Determine the (x, y) coordinate at the center of the cell enclosing the given text.  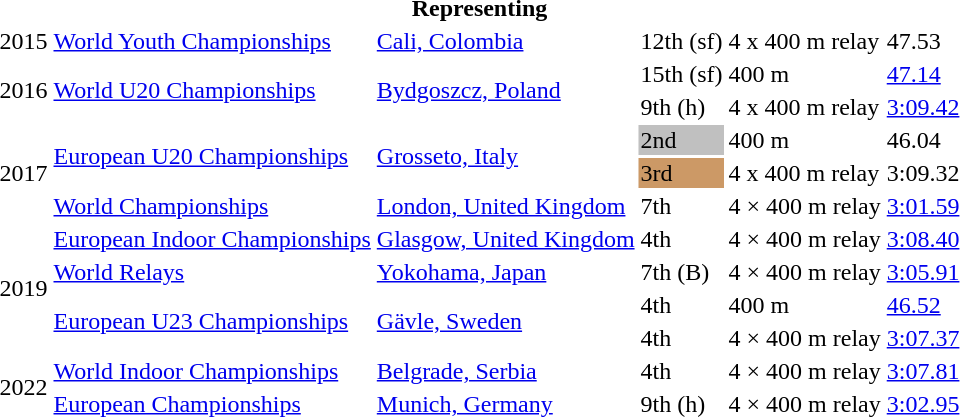
Grosseto, Italy (506, 156)
World Championships (212, 206)
European Indoor Championships (212, 239)
London, United Kingdom (506, 206)
2nd (682, 140)
Gävle, Sweden (506, 322)
European U20 Championships (212, 156)
World Relays (212, 272)
World U20 Championships (212, 90)
12th (sf) (682, 41)
Glasgow, United Kingdom (506, 239)
7th (682, 206)
European U23 Championships (212, 322)
Cali, Colombia (506, 41)
Yokohama, Japan (506, 272)
World Youth Championships (212, 41)
Belgrade, Serbia (506, 371)
World Indoor Championships (212, 371)
7th (B) (682, 272)
15th (sf) (682, 74)
9th (h) (682, 107)
3rd (682, 173)
Bydgoszcz, Poland (506, 90)
